Search for the cell housing the specified text and yield its [x, y] center coordinate. 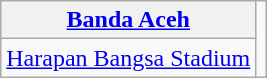
Banda Aceh [128, 20]
Harapan Bangsa Stadium [128, 58]
